From the cell containing the given text, extract its center point as (x, y) coordinate. 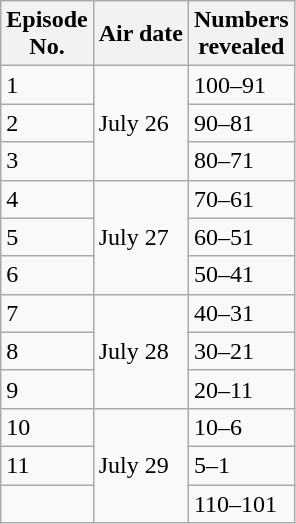
July 27 (140, 237)
July 29 (140, 465)
70–61 (241, 199)
7 (47, 313)
9 (47, 389)
100–91 (241, 85)
10–6 (241, 427)
2 (47, 123)
1 (47, 85)
40–31 (241, 313)
6 (47, 275)
20–11 (241, 389)
11 (47, 465)
Air date (140, 34)
60–51 (241, 237)
July 28 (140, 351)
50–41 (241, 275)
90–81 (241, 123)
8 (47, 351)
30–21 (241, 351)
Numbersrevealed (241, 34)
EpisodeNo. (47, 34)
5 (47, 237)
80–71 (241, 161)
10 (47, 427)
3 (47, 161)
4 (47, 199)
110–101 (241, 503)
July 26 (140, 123)
5–1 (241, 465)
